Output the [X, Y] coordinate of the center of the cell containing the given text.  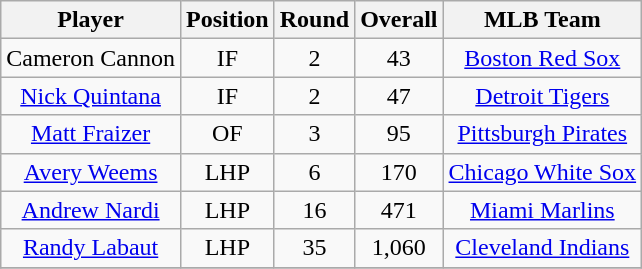
Andrew Nardi [91, 210]
95 [399, 134]
43 [399, 58]
Detroit Tigers [542, 96]
35 [314, 248]
Round [314, 20]
471 [399, 210]
Overall [399, 20]
MLB Team [542, 20]
6 [314, 172]
1,060 [399, 248]
Matt Fraizer [91, 134]
Pittsburgh Pirates [542, 134]
Cleveland Indians [542, 248]
3 [314, 134]
OF [227, 134]
47 [399, 96]
Position [227, 20]
Boston Red Sox [542, 58]
Randy Labaut [91, 248]
16 [314, 210]
Cameron Cannon [91, 58]
170 [399, 172]
Avery Weems [91, 172]
Chicago White Sox [542, 172]
Miami Marlins [542, 210]
Nick Quintana [91, 96]
Player [91, 20]
